Locate the cell with the specified text and output its (X, Y) center coordinate. 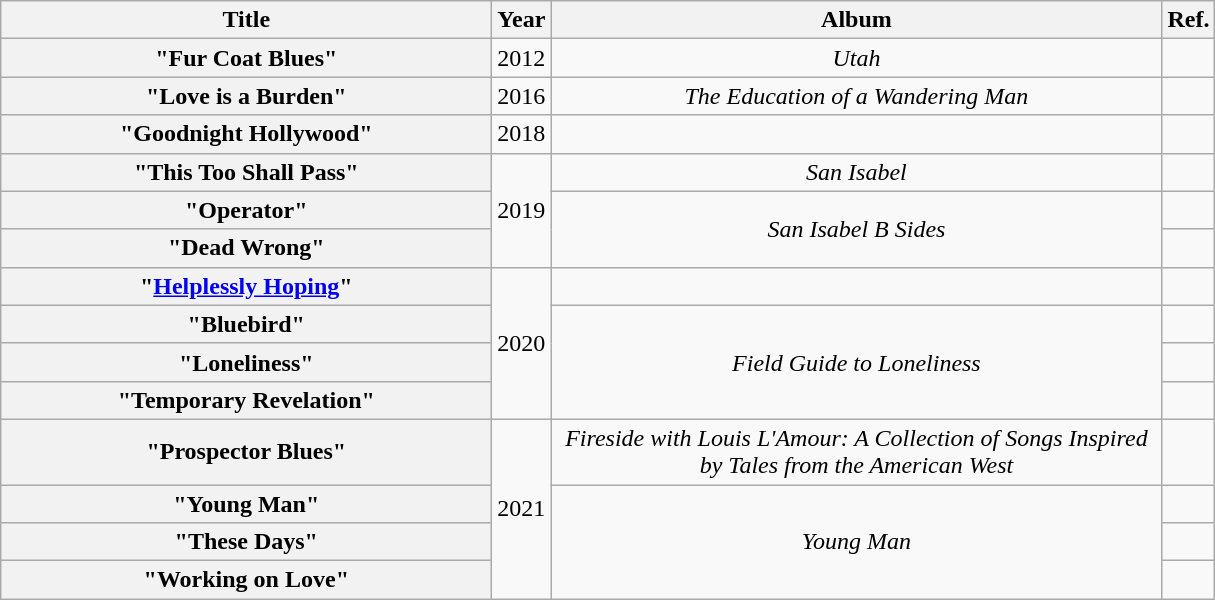
Utah (856, 58)
Year (522, 20)
2012 (522, 58)
2018 (522, 134)
"Young Man" (246, 503)
"Loneliness" (246, 362)
"Working on Love" (246, 580)
"Dead Wrong" (246, 248)
"Love is a Burden" (246, 96)
"These Days" (246, 542)
Young Man (856, 541)
"Temporary Revelation" (246, 400)
2016 (522, 96)
San Isabel (856, 172)
"Bluebird" (246, 324)
2020 (522, 343)
"Goodnight Hollywood" (246, 134)
"Helplessly Hoping" (246, 286)
"Operator" (246, 210)
Title (246, 20)
2019 (522, 210)
The Education of a Wandering Man (856, 96)
Field Guide to Loneliness (856, 362)
"Prospector Blues" (246, 452)
San Isabel B Sides (856, 229)
"This Too Shall Pass" (246, 172)
Album (856, 20)
2021 (522, 508)
Ref. (1188, 20)
Fireside with Louis L'Amour: A Collection of Songs Inspired by Tales from the American West (856, 452)
"Fur Coat Blues" (246, 58)
